Find where the given text appears and provide that cell's center as [X, Y] coordinate. 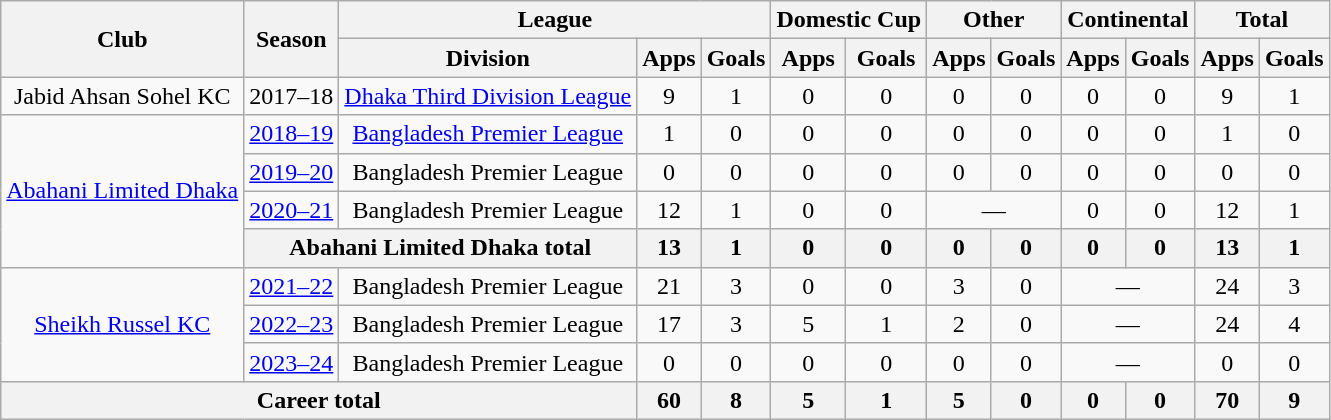
4 [1294, 324]
2021–22 [292, 286]
60 [669, 400]
Total [1262, 20]
2 [959, 324]
Season [292, 39]
2023–24 [292, 362]
70 [1227, 400]
Jabid Ahsan Sohel KC [122, 96]
17 [669, 324]
Abahani Limited Dhaka [122, 191]
8 [736, 400]
2020–21 [292, 210]
Career total [319, 400]
2019–20 [292, 172]
2018–19 [292, 134]
League [555, 20]
Continental [1128, 20]
Division [488, 58]
Other [994, 20]
Dhaka Third Division League [488, 96]
Club [122, 39]
2017–18 [292, 96]
21 [669, 286]
Domestic Cup [849, 20]
Abahani Limited Dhaka total [440, 248]
2022–23 [292, 324]
Sheikh Russel KC [122, 324]
